Detect which cell encompasses the target text, then output its [X, Y] center coordinate. 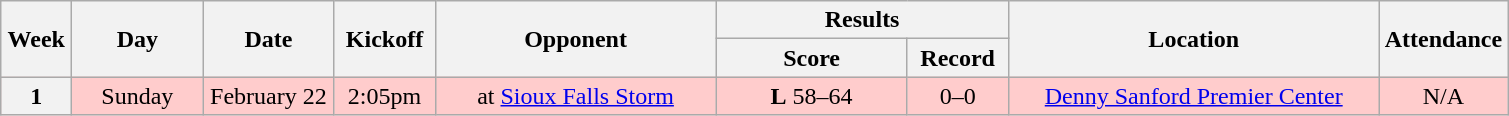
Denny Sanford Premier Center [1194, 96]
Sunday [138, 96]
N/A [1443, 96]
Week [36, 39]
February 22 [268, 96]
Location [1194, 39]
Opponent [576, 39]
Kickoff [384, 39]
Day [138, 39]
1 [36, 96]
L 58–64 [812, 96]
0–0 [958, 96]
2:05pm [384, 96]
Date [268, 39]
Score [812, 58]
Results [862, 20]
Record [958, 58]
Attendance [1443, 39]
at Sioux Falls Storm [576, 96]
